Pinpoint the cell where the given text exists, returning its (x, y) midpoint coordinate. 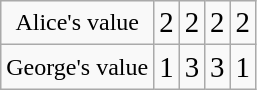
George's value (78, 67)
Alice's value (78, 23)
